Provide the [x, y] coordinate of the cell's center where the given text is located.  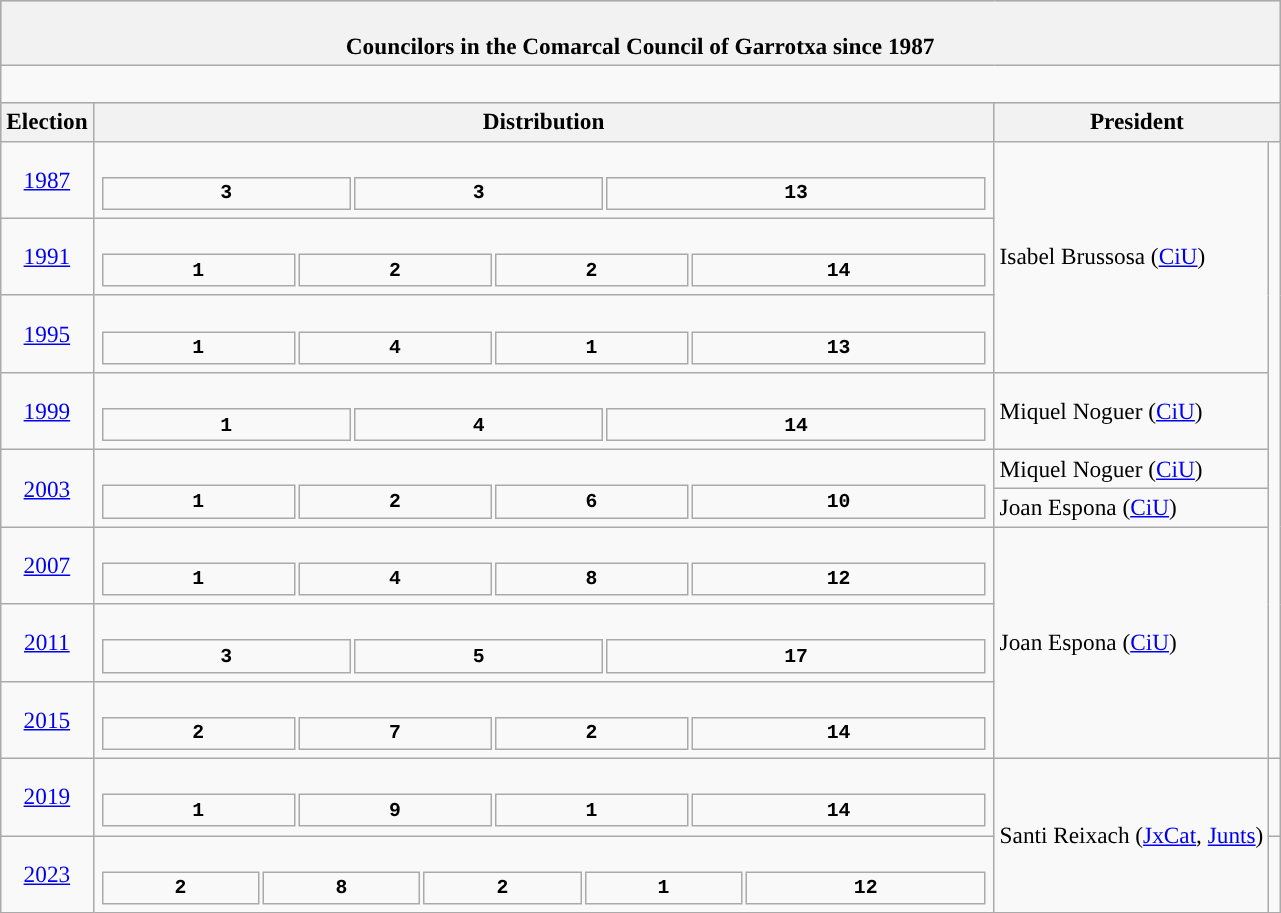
2007 [47, 564]
1 9 1 14 [544, 796]
1 4 1 13 [544, 334]
Election [47, 122]
5 [478, 656]
1999 [47, 410]
President [1136, 122]
1995 [47, 334]
1 4 8 12 [544, 564]
1 2 2 14 [544, 256]
3 3 13 [544, 180]
Isabel Brussosa (CiU) [1132, 256]
1 4 14 [544, 410]
7 [395, 732]
1991 [47, 256]
2011 [47, 642]
2 8 2 1 12 [544, 874]
3 5 17 [544, 642]
9 [395, 810]
2003 [47, 488]
17 [796, 656]
6 [592, 502]
10 [838, 502]
Distribution [544, 122]
2 7 2 14 [544, 720]
1987 [47, 180]
Santi Reixach (JxCat, Junts) [1132, 835]
2019 [47, 796]
2023 [47, 874]
Councilors in the Comarcal Council of Garrotxa since 1987 [640, 32]
1 2 6 10 [544, 488]
2015 [47, 720]
